Determine the [x, y] coordinate at the center of the cell enclosing the given text.  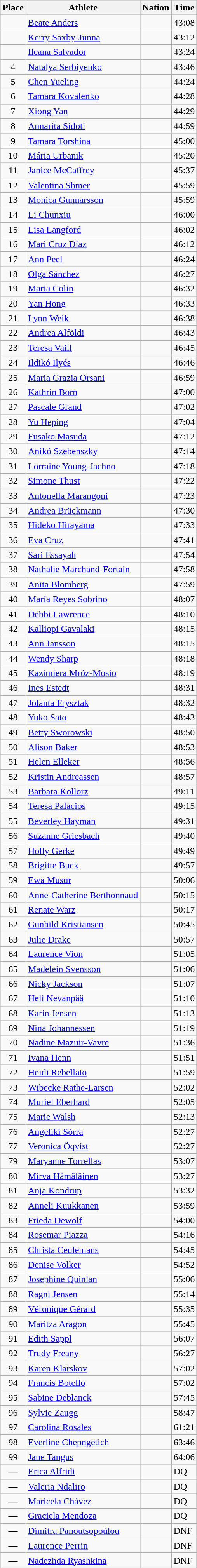
Debbi Lawrence [83, 614]
Mirva Hämäläinen [83, 1176]
47:30 [184, 510]
Carolina Rosales [83, 1427]
57:45 [184, 1398]
Ann Jansson [83, 643]
55:06 [184, 1279]
40 [13, 599]
47:33 [184, 525]
Nathalie Marchand-Fortain [83, 570]
48:31 [184, 688]
Denise Volker [83, 1265]
Athlete [83, 8]
63:46 [184, 1442]
89 [13, 1309]
47:18 [184, 466]
97 [13, 1427]
46:27 [184, 274]
81 [13, 1191]
Nina Johannessen [83, 1028]
Teresa Vaill [83, 348]
47:58 [184, 570]
90 [13, 1324]
Nation [156, 8]
Trudy Freany [83, 1353]
46:43 [184, 333]
Véronique Gérard [83, 1309]
21 [13, 318]
Maryanne Torrellas [83, 1161]
48:32 [184, 703]
Monica Gunnarsson [83, 200]
48 [13, 718]
23 [13, 348]
51:07 [184, 984]
Gunhild Kristiansen [83, 925]
Karin Jensen [83, 1013]
56:07 [184, 1338]
18 [13, 274]
80 [13, 1176]
47:59 [184, 584]
44:28 [184, 96]
Renate Warz [83, 910]
51:13 [184, 1013]
85 [13, 1250]
66 [13, 984]
99 [13, 1457]
8 [13, 126]
92 [13, 1353]
36 [13, 540]
45:00 [184, 141]
51:10 [184, 998]
50:15 [184, 895]
32 [13, 481]
53:32 [184, 1191]
64 [13, 954]
Ann Peel [83, 259]
29 [13, 437]
43:46 [184, 67]
50 [13, 747]
Mari Cruz Díaz [83, 244]
Beate Anders [83, 23]
50:06 [184, 880]
9 [13, 141]
48:18 [184, 659]
96 [13, 1413]
Anneli Kuukkanen [83, 1206]
Natalya Serbiyenko [83, 67]
Christa Ceulemans [83, 1250]
46:00 [184, 215]
52:02 [184, 1087]
Antonella Marangoni [83, 496]
Rosemar Piazza [83, 1235]
49:11 [184, 791]
14 [13, 215]
Josephine Quinlan [83, 1279]
53 [13, 791]
44:29 [184, 111]
84 [13, 1235]
45 [13, 673]
54:52 [184, 1265]
48:53 [184, 747]
Fusako Masuda [83, 437]
Alison Baker [83, 747]
54:16 [184, 1235]
55 [13, 821]
51:51 [184, 1058]
Wibecke Rathe-Larsen [83, 1087]
54:45 [184, 1250]
Kathrin Born [83, 392]
58 [13, 865]
Anne-Catherine Berthonnaud [83, 895]
6 [13, 96]
50:17 [184, 910]
37 [13, 555]
20 [13, 303]
59 [13, 880]
56 [13, 836]
47:04 [184, 422]
51 [13, 762]
49:49 [184, 850]
Lynn Weik [83, 318]
73 [13, 1087]
Betty Sworowski [83, 732]
Andrea Brückmann [83, 510]
Valeria Ndaliro [83, 1486]
Marie Walsh [83, 1117]
42 [13, 629]
Yan Hong [83, 303]
Barbara Kollorz [83, 791]
52:05 [184, 1102]
Jane Tangus [83, 1457]
24 [13, 362]
Francis Botello [83, 1383]
33 [13, 496]
53:59 [184, 1206]
16 [13, 244]
Veronica Öqvist [83, 1146]
Graciela Mendoza [83, 1516]
Jolanta Frysztak [83, 703]
77 [13, 1146]
Kerry Saxby-Junna [83, 37]
Anja Kondrup [83, 1191]
Maria Colin [83, 289]
48:07 [184, 599]
52 [13, 777]
Eva Cruz [83, 540]
79 [13, 1161]
Ragni Jensen [83, 1294]
43 [13, 643]
38 [13, 570]
Maritza Aragon [83, 1324]
47:41 [184, 540]
Janice McCaffrey [83, 170]
51:36 [184, 1043]
27 [13, 407]
Anikó Szebenszky [83, 451]
46:12 [184, 244]
54 [13, 806]
Anita Blomberg [83, 584]
Heli Nevanpää [83, 998]
71 [13, 1058]
Heidi Rebellato [83, 1072]
74 [13, 1102]
86 [13, 1265]
Xiong Yan [83, 111]
Hideko Hirayama [83, 525]
46:02 [184, 230]
Chen Yueling [83, 82]
45:20 [184, 155]
46:33 [184, 303]
68 [13, 1013]
43:08 [184, 23]
28 [13, 422]
49:15 [184, 806]
61:21 [184, 1427]
25 [13, 377]
Muriel Eberhard [83, 1102]
Ines Estedt [83, 688]
46 [13, 688]
Kristin Andreassen [83, 777]
Beverley Hayman [83, 821]
51:59 [184, 1072]
31 [13, 466]
Everline Chepngetich [83, 1442]
51:06 [184, 969]
45:37 [184, 170]
47:14 [184, 451]
17 [13, 259]
Helen Elleker [83, 762]
Ivana Henn [83, 1058]
Andrea Alföldi [83, 333]
54:00 [184, 1220]
48:57 [184, 777]
Ewa Musur [83, 880]
46:59 [184, 377]
48:43 [184, 718]
Holly Gerke [83, 850]
Kalliopi Gavalaki [83, 629]
Laurence Perrin [83, 1545]
Tamara Kovalenko [83, 96]
67 [13, 998]
15 [13, 230]
87 [13, 1279]
Yu Heping [83, 422]
82 [13, 1206]
Julie Drake [83, 939]
Valentina Shmer [83, 185]
47:23 [184, 496]
58:47 [184, 1413]
Mária Urbanik [83, 155]
95 [13, 1398]
19 [13, 289]
11 [13, 170]
47:02 [184, 407]
60 [13, 895]
53:27 [184, 1176]
75 [13, 1117]
46:46 [184, 362]
43:12 [184, 37]
Brigitte Buck [83, 865]
Ildikó Ilyés [83, 362]
Li Chunxiu [83, 215]
48:19 [184, 673]
44:24 [184, 82]
64:06 [184, 1457]
Sabine Deblanck [83, 1398]
44:59 [184, 126]
Ileana Salvador [83, 52]
46:38 [184, 318]
49:31 [184, 821]
70 [13, 1043]
Angelikí Sórra [83, 1132]
93 [13, 1368]
49 [13, 732]
49:57 [184, 865]
47:00 [184, 392]
Suzanne Griesbach [83, 836]
Lisa Langford [83, 230]
47:54 [184, 555]
76 [13, 1132]
34 [13, 510]
61 [13, 910]
51:05 [184, 954]
Tamara Torshina [83, 141]
4 [13, 67]
30 [13, 451]
88 [13, 1294]
46:32 [184, 289]
13 [13, 200]
46:24 [184, 259]
22 [13, 333]
7 [13, 111]
Yuko Sato [83, 718]
46:45 [184, 348]
Simone Thust [83, 481]
35 [13, 525]
Sari Essayah [83, 555]
Maricela Chávez [83, 1501]
10 [13, 155]
41 [13, 614]
94 [13, 1383]
Nicky Jackson [83, 984]
Wendy Sharp [83, 659]
49:40 [184, 836]
12 [13, 185]
62 [13, 925]
48:56 [184, 762]
Laurence Vion [83, 954]
56:27 [184, 1353]
57 [13, 850]
Edith Sappl [83, 1338]
50:45 [184, 925]
47:22 [184, 481]
Pascale Grand [83, 407]
Frieda Dewolf [83, 1220]
Kazimiera Mróz-Mosio [83, 673]
51:19 [184, 1028]
Sylvie Zaugg [83, 1413]
63 [13, 939]
55:14 [184, 1294]
47:12 [184, 437]
Place [13, 8]
43:24 [184, 52]
72 [13, 1072]
Nadine Mazuir-Vavre [83, 1043]
48:10 [184, 614]
83 [13, 1220]
69 [13, 1028]
98 [13, 1442]
Olga Sánchez [83, 274]
Nadezhda Ryashkina [83, 1560]
Time [184, 8]
53:07 [184, 1161]
55:45 [184, 1324]
50:57 [184, 939]
55:35 [184, 1309]
Lorraine Young-Jachno [83, 466]
María Reyes Sobrino [83, 599]
Annarita Sidoti [83, 126]
91 [13, 1338]
47 [13, 703]
5 [13, 82]
Madelein Svensson [83, 969]
52:13 [184, 1117]
Karen Klarskov [83, 1368]
Maria Grazia Orsani [83, 377]
Erica Alfridi [83, 1472]
48:50 [184, 732]
39 [13, 584]
Teresa Palacios [83, 806]
44 [13, 659]
65 [13, 969]
Dímitra Panoutsopoúlou [83, 1531]
26 [13, 392]
